Output the [X, Y] coordinate of the center of the cell containing the given text.  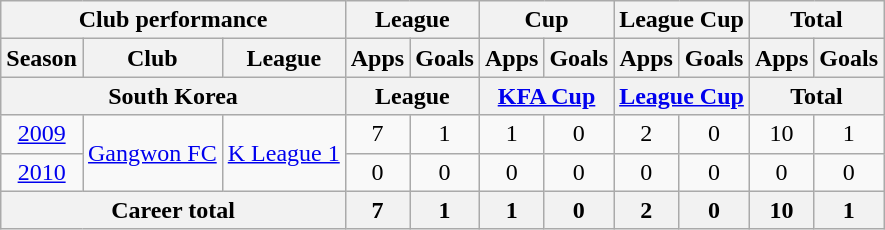
2009 [42, 134]
South Korea [174, 96]
Career total [174, 210]
Gangwon FC [152, 153]
K League 1 [284, 153]
Club [152, 58]
2010 [42, 172]
Club performance [174, 20]
KFA Cup [546, 96]
Cup [546, 20]
Season [42, 58]
